Detect which cell encompasses the target text, then output its (x, y) center coordinate. 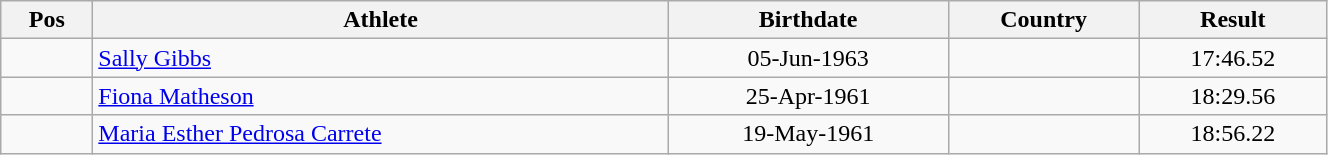
Maria Esther Pedrosa Carrete (381, 134)
Athlete (381, 20)
17:46.52 (1232, 58)
18:29.56 (1232, 96)
19-May-1961 (808, 134)
Birthdate (808, 20)
05-Jun-1963 (808, 58)
18:56.22 (1232, 134)
Result (1232, 20)
Country (1044, 20)
Pos (47, 20)
25-Apr-1961 (808, 96)
Fiona Matheson (381, 96)
Sally Gibbs (381, 58)
